Return the [x, y] coordinate for the center point of the cell that contains the specified text.  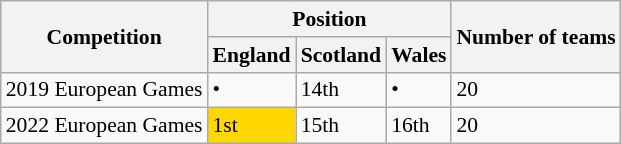
15th [342, 126]
2019 European Games [104, 90]
Position [329, 19]
Wales [418, 55]
2022 European Games [104, 126]
Competition [104, 36]
Scotland [342, 55]
16th [418, 126]
Number of teams [536, 36]
14th [342, 90]
England [251, 55]
1st [251, 126]
